From the cell containing the given text, extract its center point as (X, Y) coordinate. 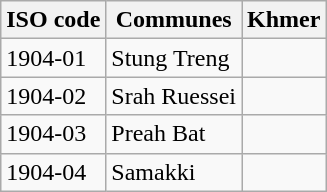
Communes (174, 20)
Khmer (284, 20)
Stung Treng (174, 58)
ISO code (54, 20)
1904-04 (54, 172)
1904-01 (54, 58)
Srah Ruessei (174, 96)
Preah Bat (174, 134)
Samakki (174, 172)
1904-03 (54, 134)
1904-02 (54, 96)
